Return the [X, Y] coordinate for the center point of the cell that contains the specified text.  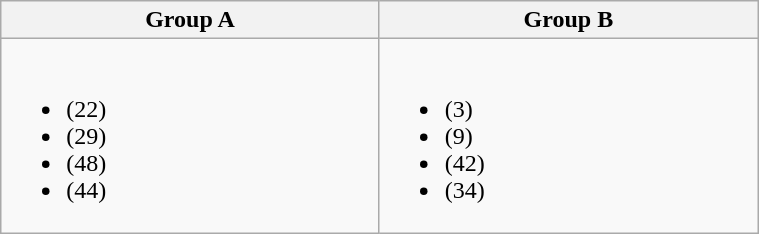
(3) (9) (42) (34) [568, 136]
Group A [190, 20]
Group B [568, 20]
(22) (29) (48) (44) [190, 136]
